Search for the cell housing the specified text and yield its (X, Y) center coordinate. 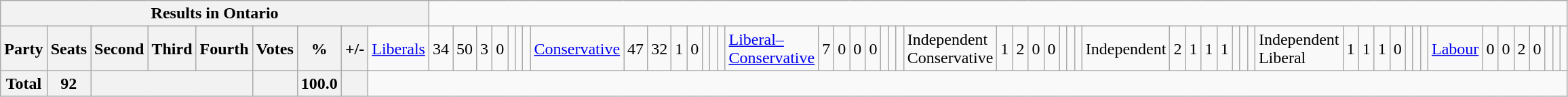
Liberal–Conservative (772, 49)
Total (24, 83)
Seats (68, 49)
Independent (1126, 49)
Results in Ontario (215, 14)
Liberals (399, 49)
+/- (354, 49)
100.0 (319, 83)
92 (68, 83)
47 (636, 49)
Conservative (577, 49)
Labour (1455, 49)
Votes (275, 49)
34 (441, 49)
Independent Conservative (950, 49)
32 (659, 49)
50 (465, 49)
Second (119, 49)
% (319, 49)
3 (484, 49)
Third (172, 49)
Fourth (224, 49)
Party (24, 49)
Independent Liberal (1299, 49)
7 (826, 49)
